Capture the cell that displays the provided text and extract its (x, y) central coordinate. 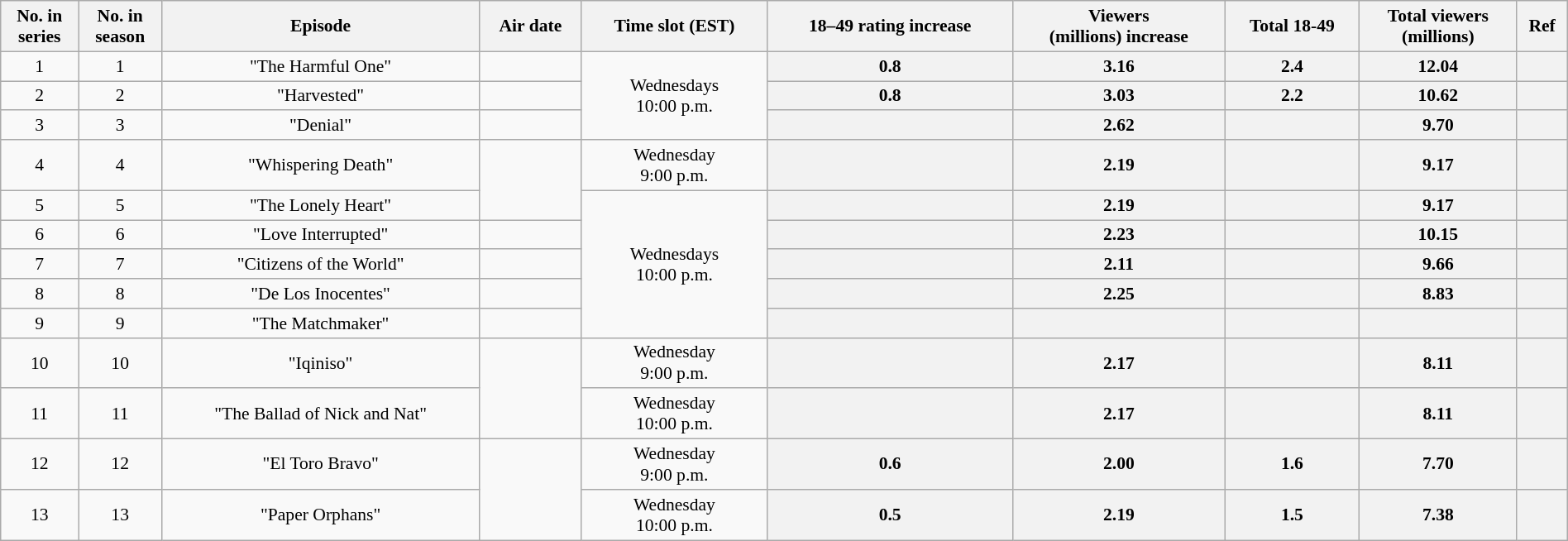
Viewers(millions) increase (1119, 26)
9.66 (1438, 265)
Total 18-49 (1292, 26)
1.6 (1292, 465)
Episode (321, 26)
7.70 (1438, 465)
2.62 (1119, 126)
2.23 (1119, 235)
No. inseries (40, 26)
1.5 (1292, 515)
8.83 (1438, 294)
"Paper Orphans" (321, 515)
No. inseason (121, 26)
2.00 (1119, 465)
"Harvested" (321, 96)
9.70 (1438, 126)
Time slot (EST) (675, 26)
18–49 rating increase (890, 26)
12.04 (1438, 66)
Ref (1542, 26)
0.6 (890, 465)
"The Matchmaker" (321, 323)
Total viewers(millions) (1438, 26)
"Love Interrupted" (321, 235)
3.03 (1119, 96)
"De Los Inocentes" (321, 294)
"Citizens of the World" (321, 265)
3.16 (1119, 66)
"Whispering Death" (321, 165)
2.2 (1292, 96)
2.25 (1119, 294)
"El Toro Bravo" (321, 465)
2.4 (1292, 66)
2.11 (1119, 265)
"The Harmful One" (321, 66)
"Iqiniso" (321, 362)
7.38 (1438, 515)
10.15 (1438, 235)
"Denial" (321, 126)
10.62 (1438, 96)
"The Ballad of Nick and Nat" (321, 414)
"The Lonely Heart" (321, 205)
0.5 (890, 515)
Air date (531, 26)
